Pinpoint the cell where the given text exists, returning its (x, y) midpoint coordinate. 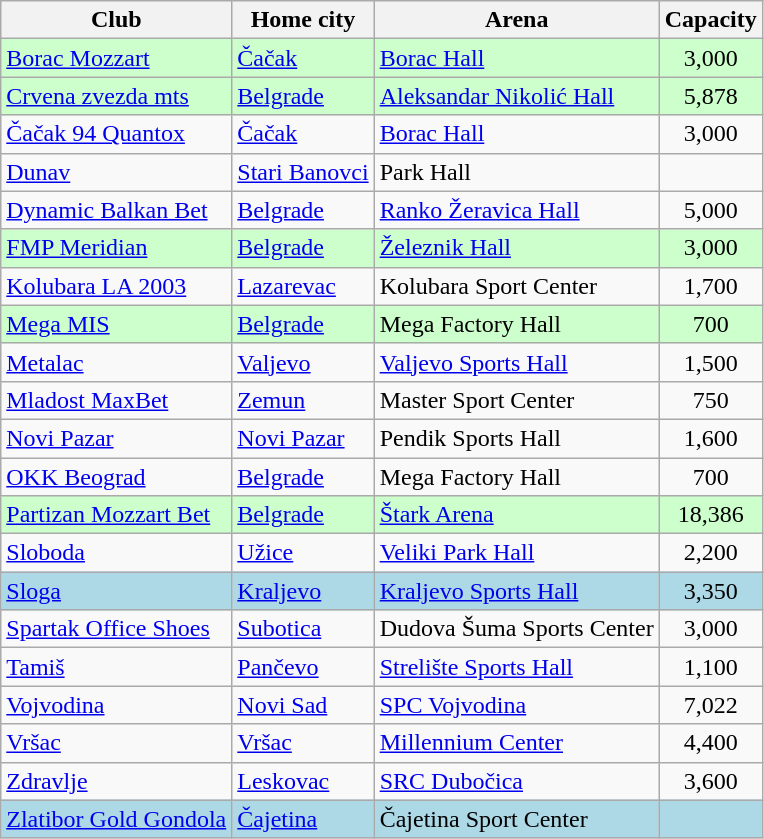
Pančevo (303, 667)
Kolubara LA 2003 (116, 286)
Sloga (116, 591)
Čajetina (303, 819)
Kraljevo Sports Hall (516, 591)
SPC Vojvodina (516, 705)
Zlatibor Gold Gondola (116, 819)
Kolubara Sport Center (516, 286)
Zdravlje (116, 781)
Strelište Sports Hall (516, 667)
Čajetina Sport Center (516, 819)
Dunav (116, 172)
Mega MIS (116, 324)
SRC Dubočica (516, 781)
Park Hall (516, 172)
Štark Arena (516, 515)
5,000 (710, 210)
Kraljevo (303, 591)
Spartak Office Shoes (116, 629)
Metalac (116, 362)
Zemun (303, 400)
Arena (516, 20)
FMP Meridian (116, 248)
1,500 (710, 362)
5,878 (710, 96)
Železnik Hall (516, 248)
Pendik Sports Hall (516, 438)
3,600 (710, 781)
Stari Banovci (303, 172)
4,400 (710, 743)
1,600 (710, 438)
1,100 (710, 667)
Crvena zvezda mts (116, 96)
Millennium Center (516, 743)
18,386 (710, 515)
OKK Beograd (116, 477)
Ranko Žeravica Hall (516, 210)
Sloboda (116, 553)
Čačak 94 Quantox (116, 134)
Leskovac (303, 781)
Mladost MaxBet (116, 400)
1,700 (710, 286)
Vojvodina (116, 705)
Valjevo Sports Hall (516, 362)
Dynamic Balkan Bet (116, 210)
7,022 (710, 705)
750 (710, 400)
Partizan Mozzart Bet (116, 515)
Lazarevac (303, 286)
Valjevo (303, 362)
Novi Sad (303, 705)
2,200 (710, 553)
Home city (303, 20)
Subotica (303, 629)
Dudova Šuma Sports Center (516, 629)
Club (116, 20)
Veliki Park Hall (516, 553)
Tamiš (116, 667)
Užice (303, 553)
3,350 (710, 591)
Aleksandar Nikolić Hall (516, 96)
Master Sport Center (516, 400)
Borac Mozzart (116, 58)
Capacity (710, 20)
